Return [x, y] of the center of cell containing provided text 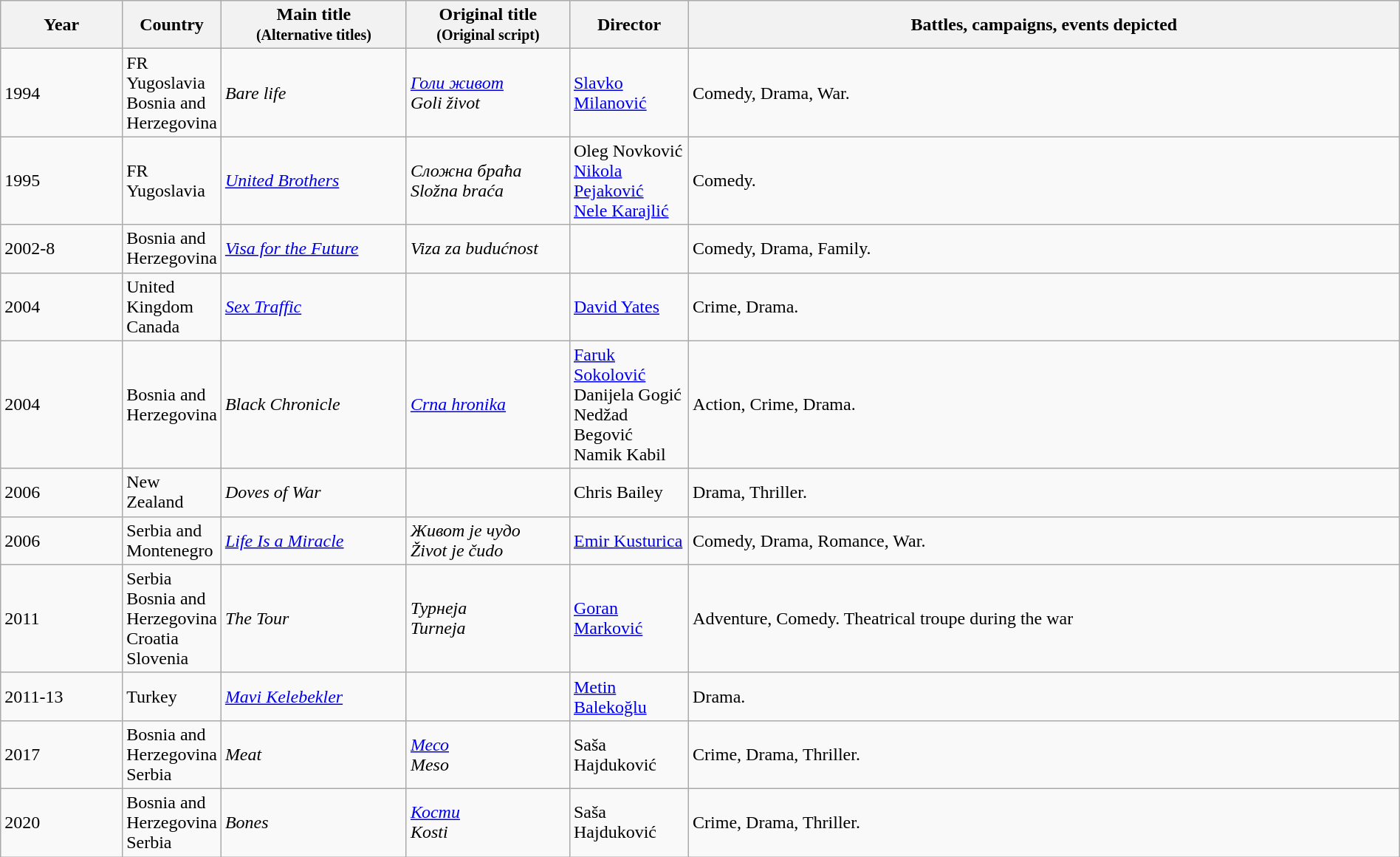
Bare life [313, 93]
Turkey [172, 696]
Metin Balekoğlu [629, 696]
United Brothers [313, 180]
1994 [62, 93]
Slavko Milanović [629, 93]
Original title(Original script) [487, 25]
КостиKosti [487, 822]
Year [62, 25]
Meat [313, 754]
Serbia and Montenegro [172, 541]
Comedy, Drama, Romance, War. [1044, 541]
SerbiaBosnia and HerzegovinaCroatiaSlovenia [172, 618]
Живот је чудоŽivot je čudo [487, 541]
Drama, Thriller. [1044, 492]
Crna hronika [487, 405]
Comedy, Drama, Family. [1044, 248]
Comedy, Drama, War. [1044, 93]
1995 [62, 180]
Life Is a Miracle [313, 541]
FR YugoslaviaBosnia and Herzegovina [172, 93]
Black Chronicle [313, 405]
Goran Marković [629, 618]
Adventure, Comedy. Theatrical troupe during the war [1044, 618]
Action, Crime, Drama. [1044, 405]
Сложна браћаSložna braća [487, 180]
Crime, Drama. [1044, 307]
David Yates [629, 307]
The Tour [313, 618]
Viza za budućnost [487, 248]
2002-8 [62, 248]
Main title(Alternative titles) [313, 25]
FR Yugoslavia [172, 180]
Faruk SokolovićDanijela GogićNedžad BegovićNamik Kabil [629, 405]
Comedy. [1044, 180]
ТурнејаTurneja [487, 618]
Голи животGoli život [487, 93]
Chris Bailey [629, 492]
2011-13 [62, 696]
Mavi Kelebekler [313, 696]
Battles, campaigns, events depicted [1044, 25]
Visa for the Future [313, 248]
Bones [313, 822]
Drama. [1044, 696]
2020 [62, 822]
МесоMeso [487, 754]
Country [172, 25]
Sex Traffic [313, 307]
2017 [62, 754]
Emir Kusturica [629, 541]
New Zealand [172, 492]
Doves of War [313, 492]
Oleg NovkovićNikola PejakovićNele Karajlić [629, 180]
2011 [62, 618]
Director [629, 25]
United KingdomCanada [172, 307]
